Pinpoint the cell where the given text exists, returning its (x, y) midpoint coordinate. 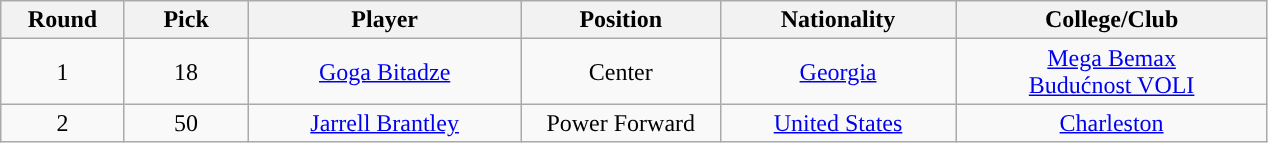
1 (63, 72)
College/Club (1112, 20)
Mega Bemax Budućnost VOLI (1112, 72)
Jarrell Brantley (385, 123)
Charleston (1112, 123)
Player (385, 20)
50 (186, 123)
Power Forward (620, 123)
Pick (186, 20)
Round (63, 20)
2 (63, 123)
United States (838, 123)
Goga Bitadze (385, 72)
Nationality (838, 20)
Center (620, 72)
18 (186, 72)
Position (620, 20)
Georgia (838, 72)
